From the cell containing the given text, extract its center point as (X, Y) coordinate. 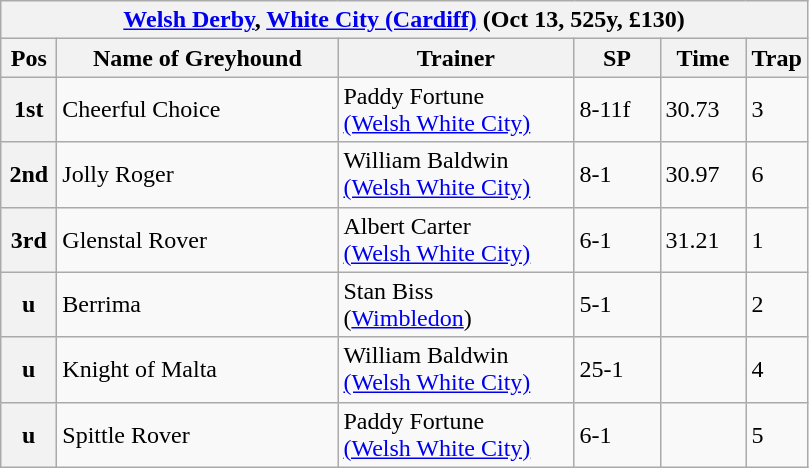
4 (776, 370)
Glenstal Rover (198, 240)
Time (703, 58)
Pos (29, 58)
3 (776, 110)
2nd (29, 174)
Trainer (456, 58)
Berrima (198, 304)
30.73 (703, 110)
Jolly Roger (198, 174)
25-1 (617, 370)
5-1 (617, 304)
Stan Biss (Wimbledon) (456, 304)
SP (617, 58)
2 (776, 304)
8-11f (617, 110)
1st (29, 110)
5 (776, 434)
Knight of Malta (198, 370)
1 (776, 240)
8-1 (617, 174)
31.21 (703, 240)
Albert Carter (Welsh White City) (456, 240)
Spittle Rover (198, 434)
Welsh Derby, White City (Cardiff) (Oct 13, 525y, £130) (404, 20)
Trap (776, 58)
3rd (29, 240)
6 (776, 174)
Name of Greyhound (198, 58)
30.97 (703, 174)
Cheerful Choice (198, 110)
